Pinpoint the cell where the given text exists, returning its (X, Y) midpoint coordinate. 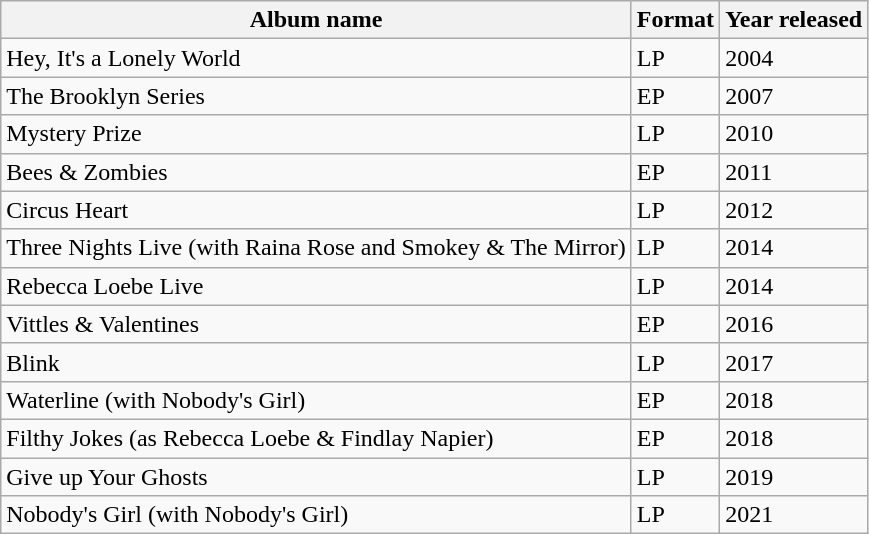
Hey, It's a Lonely World (316, 58)
Format (675, 20)
Three Nights Live (with Raina Rose and Smokey & The Mirror) (316, 248)
Vittles & Valentines (316, 324)
Album name (316, 20)
Waterline (with Nobody's Girl) (316, 400)
2017 (794, 362)
2007 (794, 96)
Rebecca Loebe Live (316, 286)
2021 (794, 515)
Give up Your Ghosts (316, 477)
2011 (794, 172)
Mystery Prize (316, 134)
2004 (794, 58)
Year released (794, 20)
Filthy Jokes (as Rebecca Loebe & Findlay Napier) (316, 438)
2010 (794, 134)
Circus Heart (316, 210)
Blink (316, 362)
2019 (794, 477)
Nobody's Girl (with Nobody's Girl) (316, 515)
2016 (794, 324)
The Brooklyn Series (316, 96)
2012 (794, 210)
Bees & Zombies (316, 172)
